Find where the given text appears and provide that cell's center as (X, Y) coordinate. 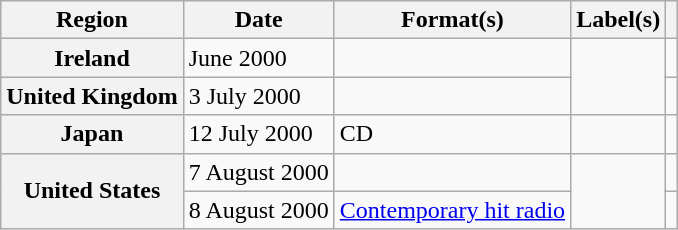
8 August 2000 (258, 210)
June 2000 (258, 58)
Date (258, 20)
United Kingdom (92, 96)
United States (92, 191)
Region (92, 20)
Contemporary hit radio (452, 210)
Japan (92, 134)
Ireland (92, 58)
CD (452, 134)
3 July 2000 (258, 96)
Label(s) (618, 20)
Format(s) (452, 20)
7 August 2000 (258, 172)
12 July 2000 (258, 134)
